Find where the given text appears and provide that cell's center as (x, y) coordinate. 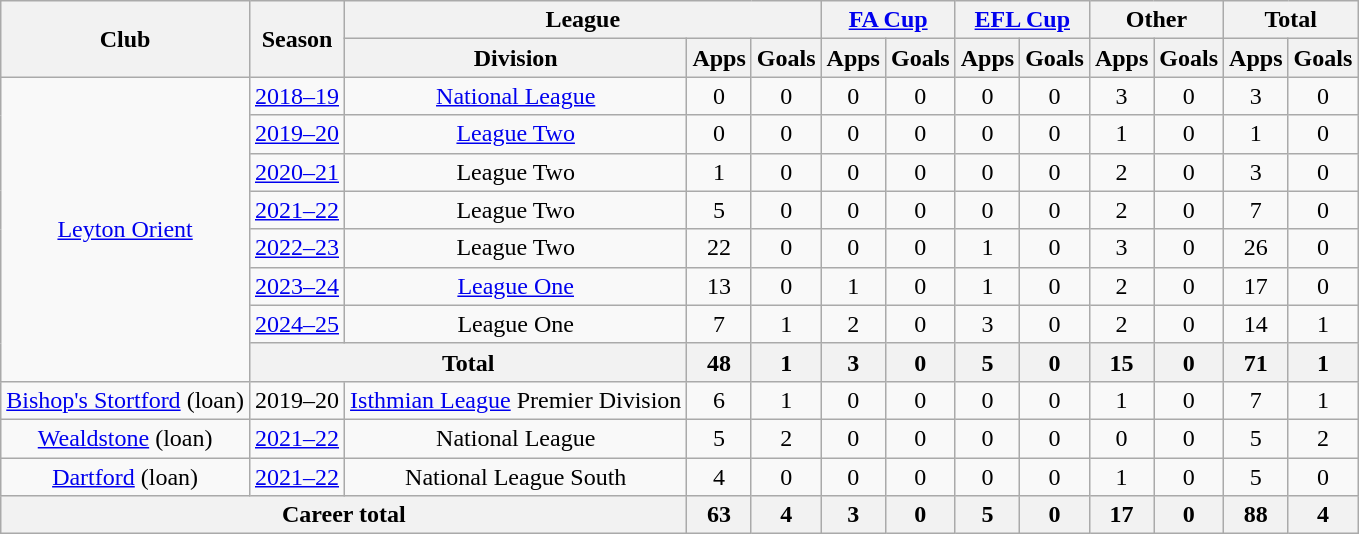
14 (1256, 324)
Division (516, 58)
48 (719, 362)
Other (1156, 20)
FA Cup (888, 20)
2024–25 (296, 324)
2018–19 (296, 96)
2023–24 (296, 286)
National League South (516, 477)
13 (719, 286)
Leyton Orient (126, 229)
Isthmian League Premier Division (516, 400)
Season (296, 39)
2022–23 (296, 248)
2020–21 (296, 172)
88 (1256, 515)
22 (719, 248)
EFL Cup (1022, 20)
Dartford (loan) (126, 477)
Wealdstone (loan) (126, 438)
Bishop's Stortford (loan) (126, 400)
26 (1256, 248)
6 (719, 400)
15 (1121, 362)
71 (1256, 362)
Career total (344, 515)
Club (126, 39)
League (584, 20)
63 (719, 515)
